Provide the (x, y) coordinate of the cell's center where the given text is located.  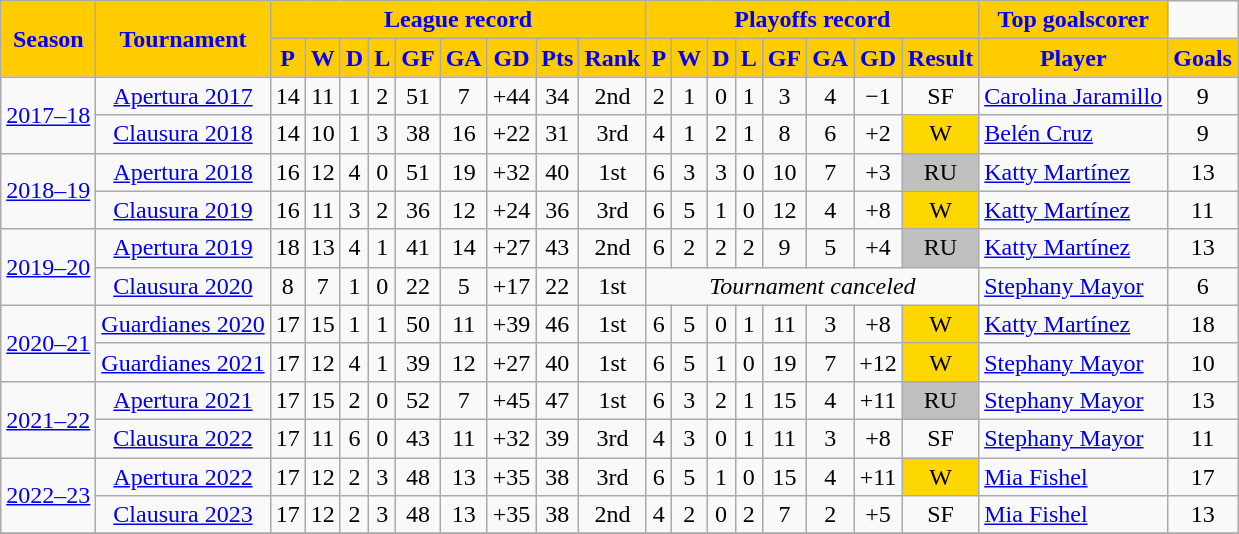
Clausura 2023 (183, 515)
Rank (612, 58)
Clausura 2022 (183, 438)
50 (418, 324)
+39 (512, 324)
+4 (878, 248)
+24 (512, 210)
Clausura 2020 (183, 286)
+3 (878, 172)
Pts (558, 58)
52 (418, 400)
2020–21 (48, 343)
Belén Cruz (1074, 134)
47 (558, 400)
+44 (512, 96)
31 (558, 134)
34 (558, 96)
2021–22 (48, 419)
Top goalscorer (1074, 20)
Guardianes 2021 (183, 362)
+22 (512, 134)
2017–18 (48, 115)
Carolina Jaramillo (1074, 96)
Tournament (183, 39)
2019–20 (48, 267)
46 (558, 324)
Apertura 2017 (183, 96)
Clausura 2019 (183, 210)
Guardianes 2020 (183, 324)
+2 (878, 134)
League record (458, 20)
Playoffs record (812, 20)
Player (1074, 58)
Apertura 2022 (183, 477)
+5 (878, 515)
Goals (1203, 58)
2018–19 (48, 191)
Apertura 2019 (183, 248)
Tournament canceled (812, 286)
Clausura 2018 (183, 134)
41 (418, 248)
Season (48, 39)
Apertura 2018 (183, 172)
2022–23 (48, 496)
−1 (878, 96)
+17 (512, 286)
+45 (512, 400)
Result (940, 58)
+12 (878, 362)
Apertura 2021 (183, 400)
